Scan for the cell matching the given text and deliver its (X, Y) coordinate at center. 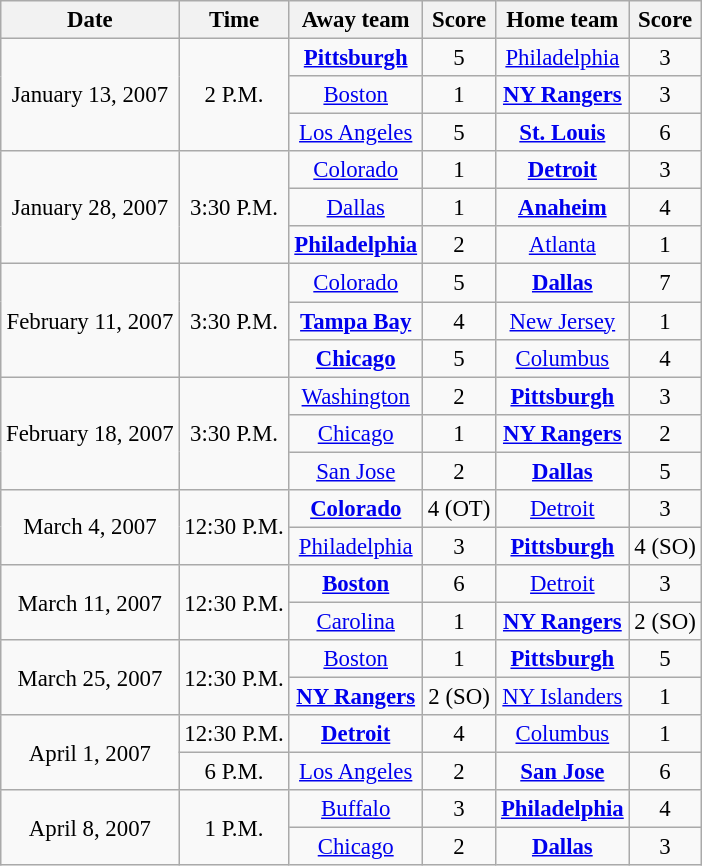
January 13, 2007 (90, 96)
March 11, 2007 (90, 602)
Carolina (356, 621)
March 25, 2007 (90, 678)
April 8, 2007 (90, 828)
2 P.M. (234, 96)
Date (90, 20)
NY Islanders (562, 697)
1 P.M. (234, 828)
Away team (356, 20)
February 18, 2007 (90, 434)
St. Louis (562, 133)
Home team (562, 20)
February 11, 2007 (90, 320)
6 P.M. (234, 772)
Buffalo (356, 809)
April 1, 2007 (90, 752)
March 4, 2007 (90, 528)
Washington (356, 396)
4 (OT) (458, 509)
Anaheim (562, 208)
Time (234, 20)
Atlanta (562, 245)
4 (SO) (665, 546)
Tampa Bay (356, 321)
New Jersey (562, 321)
January 28, 2007 (90, 208)
7 (665, 283)
